Provide the [x, y] coordinate of the cell's center where the given text is located.  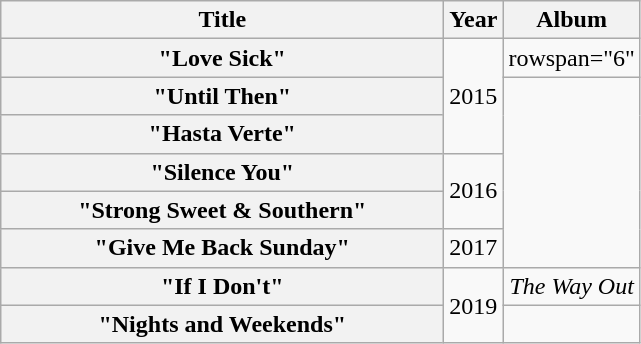
"Silence You" [222, 172]
2017 [474, 248]
Title [222, 20]
"Love Sick" [222, 58]
2019 [474, 305]
The Way Out [572, 286]
"Strong Sweet & Southern" [222, 210]
2016 [474, 191]
2015 [474, 96]
"Nights and Weekends" [222, 324]
Year [474, 20]
"If I Don't" [222, 286]
rowspan="6" [572, 58]
"Until Then" [222, 96]
"Hasta Verte" [222, 134]
"Give Me Back Sunday" [222, 248]
Album [572, 20]
